Determine the (x, y) coordinate at the center of the cell enclosing the given text.  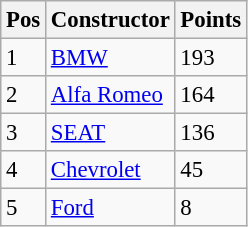
Pos (24, 20)
Chevrolet (111, 170)
BMW (111, 58)
SEAT (111, 133)
5 (24, 208)
2 (24, 95)
136 (210, 133)
Constructor (111, 20)
Points (210, 20)
Ford (111, 208)
4 (24, 170)
164 (210, 95)
193 (210, 58)
Alfa Romeo (111, 95)
3 (24, 133)
8 (210, 208)
45 (210, 170)
1 (24, 58)
